Output the (X, Y) coordinate of the center of the cell containing the given text.  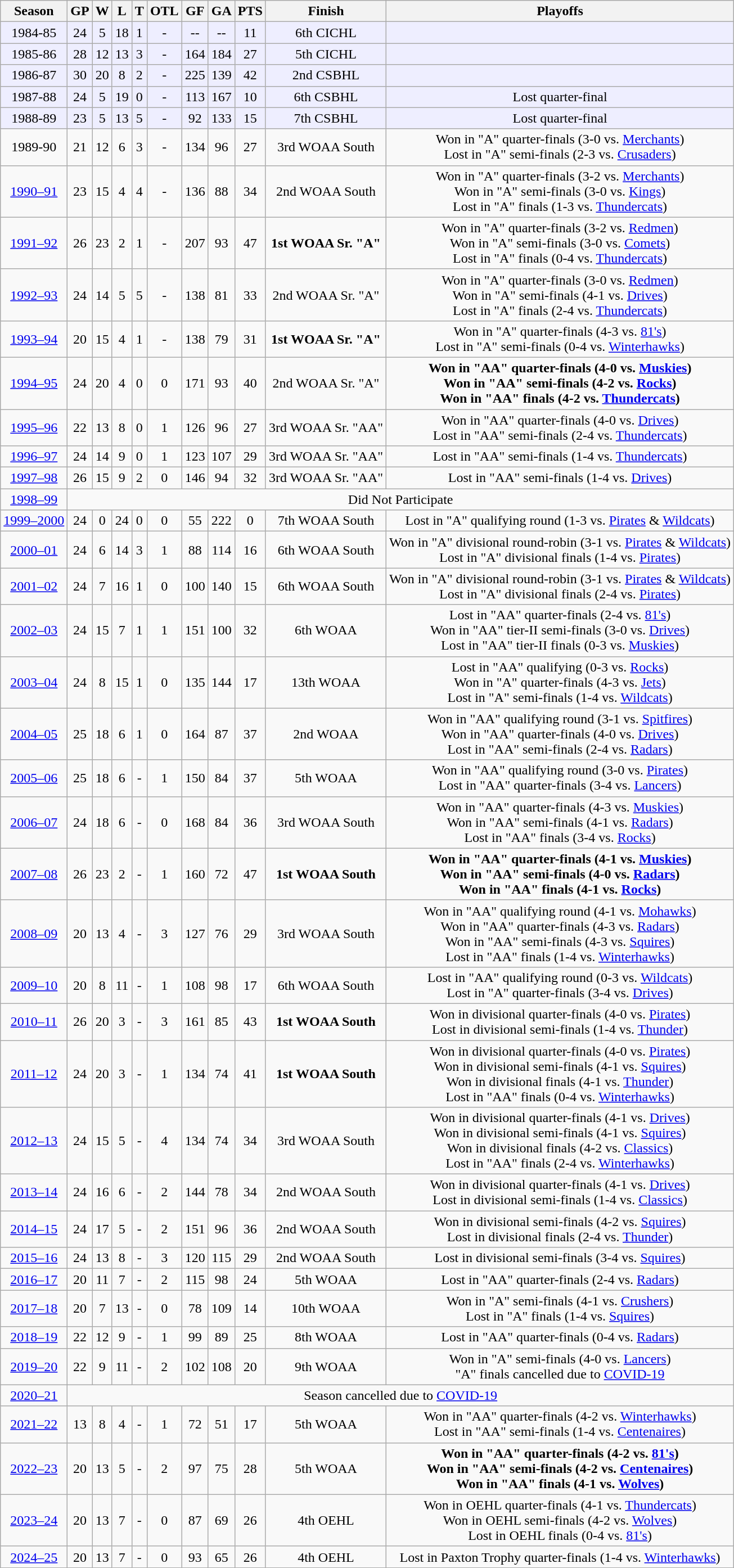
120 (195, 1258)
69 (222, 1520)
L (121, 11)
Lost in divisional semi-finals (3-4 vs. Squires) (560, 1258)
6th CSBHL (326, 97)
146 (195, 478)
Won in OEHL quarter-finals (4-1 vs. Thundercats) Won in OEHL semi-finals (4-2 vs. Wolves) Lost in OEHL finals (0-4 vs. 81's) (560, 1520)
Won in divisional quarter-finals (4-0 vs. Pirates) Lost in divisional semi-finals (1-4 vs. Thunder) (560, 1021)
55 (195, 521)
167 (222, 97)
19 (121, 97)
GF (195, 11)
89 (222, 1337)
Won in "AA" quarter-finals (4-0 vs. Muskies) Won in "AA" semi-finals (4-2 vs. Rocks) Won in "AA" finals (4-2 vs. Thundercats) (560, 383)
2003–04 (34, 682)
5th CICHL (326, 54)
2022–23 (34, 1468)
222 (222, 521)
Lost in Paxton Trophy quarter-finals (1-4 vs. Winterhawks) (560, 1557)
GP (80, 11)
Won in "A" quarter-finals (3-2 vs. Merchants) Won in "A" semi-finals (3-0 vs. Kings) Lost in "A" finals (1-3 vs. Thundercats) (560, 191)
76 (222, 934)
Season (34, 11)
1995–96 (34, 427)
85 (222, 1021)
225 (195, 75)
123 (195, 457)
102 (195, 1367)
Season cancelled due to COVID-19 (400, 1395)
Won in divisional semi-finals (4-2 vs. Squires) Lost in divisional finals (2-4 vs. Thunder) (560, 1229)
81 (222, 295)
31 (250, 339)
Won in "A" divisional round-robin (3-1 vs. Pirates & Wildcats) Lost in "A" divisional finals (2-4 vs. Pirates) (560, 586)
1998–99 (34, 499)
126 (195, 427)
133 (222, 118)
30 (80, 75)
8th WOAA (326, 1337)
2006–07 (34, 822)
Won in "AA" quarter-finals (4-0 vs. Drives) Lost in "AA" semi-finals (2-4 vs. Thundercats) (560, 427)
1991–92 (34, 243)
2nd WOAA (326, 734)
2009–10 (34, 985)
113 (195, 97)
43 (250, 1021)
99 (195, 1337)
150 (195, 778)
Lost in "A" qualifying round (1-3 vs. Pirates & Wildcats) (560, 521)
Lost in "AA" quarter-finals (0-4 vs. Radars) (560, 1337)
2004–05 (34, 734)
42 (250, 75)
1987-88 (34, 97)
1992–93 (34, 295)
1988-89 (34, 118)
1993–94 (34, 339)
161 (195, 1021)
Won in "AA" qualifying round (3-0 vs. Pirates) Lost in "AA" quarter-finals (3-4 vs. Lancers) (560, 778)
Won in "A" divisional round-robin (3-1 vs. Pirates & Wildcats) Lost in "A" divisional finals (1-4 vs. Pirates) (560, 550)
184 (222, 54)
Won in "A" quarter-finals (4-3 vs. 81's) Lost in "A" semi-finals (0-4 vs. Winterhawks) (560, 339)
75 (222, 1468)
2017–18 (34, 1308)
33 (250, 295)
Lost in "AA" quarter-finals (2-4 vs. Radars) (560, 1279)
13th WOAA (326, 682)
W (102, 11)
6th CICHL (326, 33)
139 (222, 75)
2008–09 (34, 934)
Playoffs (560, 11)
40 (250, 383)
109 (222, 1308)
127 (195, 934)
2013–14 (34, 1192)
PTS (250, 11)
135 (195, 682)
2015–16 (34, 1258)
168 (195, 822)
Won in "AA" quarter-finals (4-3 vs. Muskies) Won in "AA" semi-finals (4-1 vs. Radars) Lost in "AA" finals (3-4 vs. Rocks) (560, 822)
7th WOAA South (326, 521)
2020–21 (34, 1395)
GA (222, 11)
Won in "AA" qualifying round (3-1 vs. Spitfires) Won in "AA" quarter-finals (4-0 vs. Drives) Lost in "AA" semi-finals (2-4 vs. Radars) (560, 734)
Won in "AA" quarter-finals (4-2 vs. 81's) Won in "AA" semi-finals (4-2 vs. Centenaires) Won in "AA" finals (4-1 vs. Wolves) (560, 1468)
Won in divisional quarter-finals (4-1 vs. Drives) Lost in divisional semi-finals (1-4 vs. Classics) (560, 1192)
Lost in "AA" quarter-finals (2-4 vs. 81's) Won in "AA" tier-II semi-finals (3-0 vs. Drives) Lost in "AA" tier-II finals (0-3 vs. Muskies) (560, 630)
51 (222, 1424)
140 (222, 586)
97 (195, 1468)
207 (195, 243)
1997–98 (34, 478)
79 (222, 339)
2nd CSBHL (326, 75)
2016–17 (34, 1279)
171 (195, 383)
2011–12 (34, 1074)
1985-86 (34, 54)
Lost in "AA" semi-finals (1-4 vs. Drives) (560, 478)
OTL (164, 11)
Won in "AA" quarter-finals (4-2 vs. Winterhawks) Lost in "AA" semi-finals (1-4 vs. Centenaires) (560, 1424)
Won in "A" semi-finals (4-1 vs. Crushers) Lost in "A" finals (1-4 vs. Squires) (560, 1308)
160 (195, 874)
2000–01 (34, 550)
41 (250, 1074)
Won in "A" quarter-finals (3-0 vs. Redmen) Won in "A" semi-finals (4-1 vs. Drives) Lost in "A" finals (2-4 vs. Thundercats) (560, 295)
T (139, 11)
2012–13 (34, 1141)
Won in "A" quarter-finals (3-2 vs. Redmen) Won in "A" semi-finals (3-0 vs. Comets) Lost in "A" finals (0-4 vs. Thundercats) (560, 243)
92 (195, 118)
107 (222, 457)
Won in "AA" quarter-finals (4-1 vs. Muskies) Won in "AA" semi-finals (4-0 vs. Radars) Won in "AA" finals (4-1 vs. Rocks) (560, 874)
2024–25 (34, 1557)
2010–11 (34, 1021)
Lost in "AA" qualifying (0-3 vs. Rocks) Won in "A" quarter-finals (4-3 vs. Jets) Lost in "A" semi-finals (1-4 vs. Wildcats) (560, 682)
136 (195, 191)
2001–02 (34, 586)
2014–15 (34, 1229)
94 (222, 478)
1989-90 (34, 147)
2005–06 (34, 778)
2018–19 (34, 1337)
2019–20 (34, 1367)
65 (222, 1557)
1994–95 (34, 383)
7th CSBHL (326, 118)
1996–97 (34, 457)
2023–24 (34, 1520)
10th WOAA (326, 1308)
2021–22 (34, 1424)
2002–03 (34, 630)
9th WOAA (326, 1367)
1990–91 (34, 191)
21 (80, 147)
Won in "A" quarter-finals (3-0 vs. Merchants) Lost in "A" semi-finals (2-3 vs. Crusaders) (560, 147)
Did Not Participate (400, 499)
114 (222, 550)
6th WOAA (326, 630)
1984-85 (34, 33)
1999–2000 (34, 521)
Won in "A" semi-finals (4-0 vs. Lancers) "A" finals cancelled due to COVID-19 (560, 1367)
1986-87 (34, 75)
Lost in "AA" qualifying round (0-3 vs. Wildcats) Lost in "A" quarter-finals (3-4 vs. Drives) (560, 985)
Finish (326, 11)
Lost in "AA" semi-finals (1-4 vs. Thundercats) (560, 457)
10 (250, 97)
2007–08 (34, 874)
